Capture the cell that displays the provided text and extract its (x, y) central coordinate. 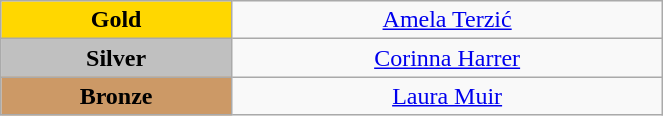
Bronze (116, 96)
Corinna Harrer (446, 58)
Gold (116, 20)
Amela Terzić (446, 20)
Silver (116, 58)
Laura Muir (446, 96)
